Detect which cell encompasses the target text, then output its [X, Y] center coordinate. 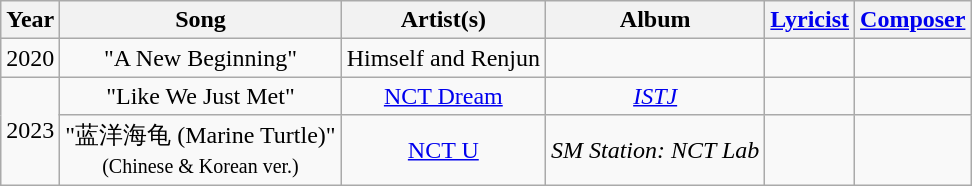
2023 [30, 131]
SM Station: NCT Lab [656, 150]
NCT Dream [443, 96]
Album [656, 20]
Lyricist [810, 20]
Himself and Renjun [443, 58]
"Like We Just Met" [200, 96]
"A New Beginning" [200, 58]
2020 [30, 58]
Year [30, 20]
"蓝洋海龟 (Marine Turtle)"(Chinese & Korean ver.) [200, 150]
Composer [913, 20]
Song [200, 20]
Artist(s) [443, 20]
ISTJ [656, 96]
NCT U [443, 150]
